Detect which cell encompasses the target text, then output its [X, Y] center coordinate. 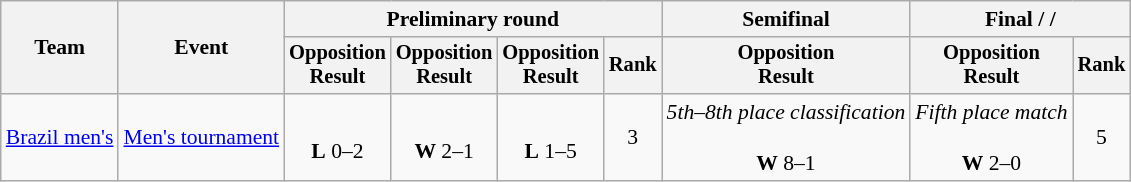
Brazil men's [60, 138]
5 [1102, 138]
Event [201, 48]
Men's tournament [201, 138]
5th–8th place classificationW 8–1 [786, 138]
Semifinal [786, 19]
Fifth place matchW 2–0 [991, 138]
W 2–1 [444, 138]
Preliminary round [472, 19]
Team [60, 48]
L 0–2 [338, 138]
Final / / [1020, 19]
L 1–5 [550, 138]
3 [633, 138]
